Output the [x, y] coordinate of the center of the cell containing the given text.  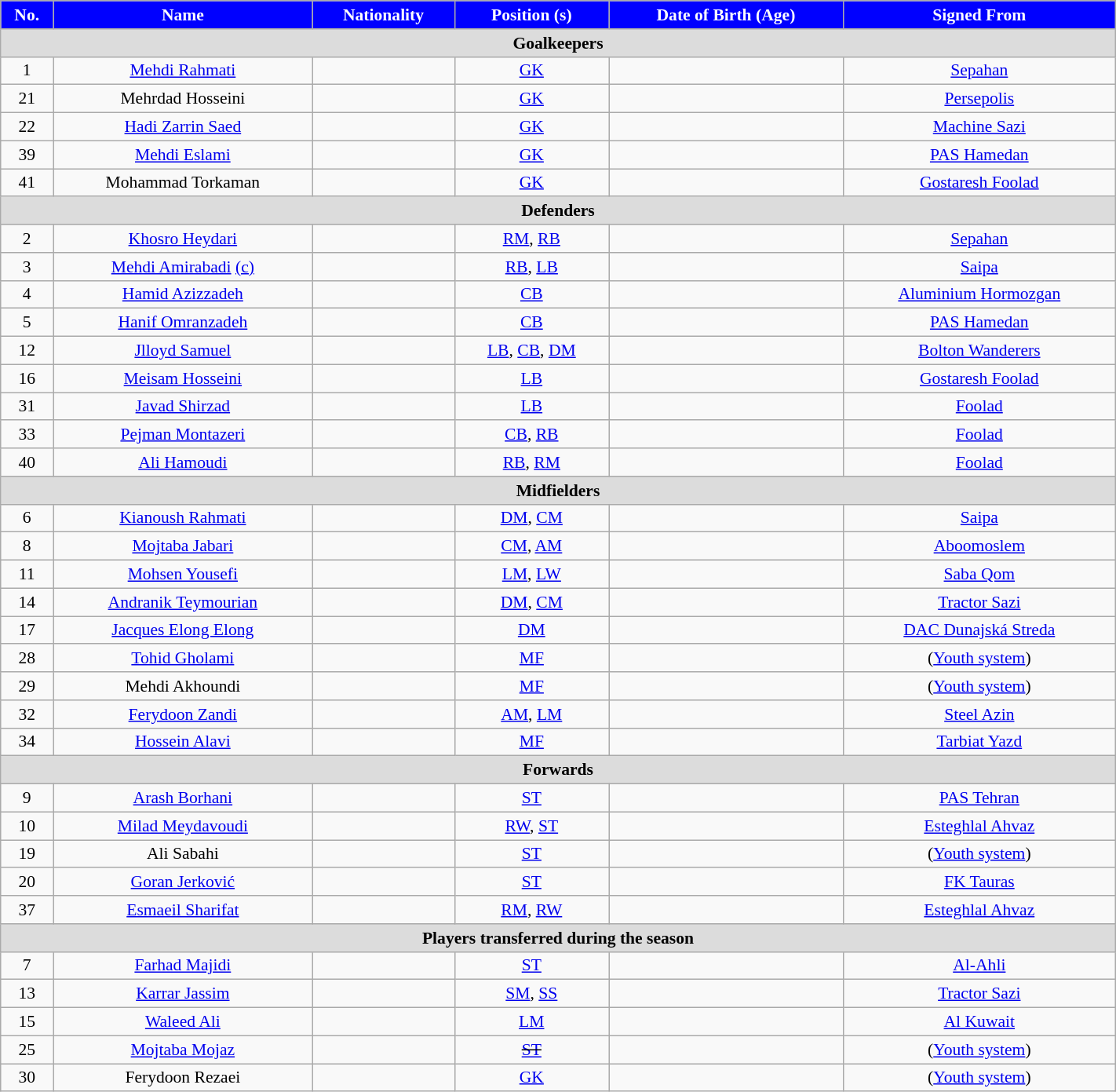
Meisam Hosseini [183, 378]
7 [27, 966]
2 [27, 239]
Goran Jerković [183, 882]
Mehdi Akhoundi [183, 686]
CB, RB [531, 435]
No. [27, 15]
CM, AM [531, 546]
Kianoush Rahmati [183, 518]
Tarbiat Yazd [979, 742]
Khosro Heydari [183, 239]
33 [27, 435]
19 [27, 854]
PAS Tehran [979, 798]
Hamid Azizzadeh [183, 294]
6 [27, 518]
LM [531, 1022]
Saba Qom [979, 575]
Signed From [979, 15]
17 [27, 630]
Farhad Majidi [183, 966]
10 [27, 826]
37 [27, 910]
Position (s) [531, 15]
Hadi Zarrin Saed [183, 127]
Nationality [383, 15]
41 [27, 183]
Pejman Montazeri [183, 435]
Machine Sazi [979, 127]
31 [27, 407]
Players transferred during the season [558, 938]
39 [27, 155]
Al-Ahli [979, 966]
Ferydoon Rezaei [183, 1078]
RM, RB [531, 239]
16 [27, 378]
22 [27, 127]
Persepolis [979, 99]
Name [183, 15]
Mojtaba Jabari [183, 546]
Aboomoslem [979, 546]
13 [27, 994]
Hossein Alavi [183, 742]
9 [27, 798]
FK Tauras [979, 882]
Mojtaba Mojaz [183, 1050]
Mehdi Eslami [183, 155]
Midfielders [558, 491]
29 [27, 686]
Ferydoon Zandi [183, 714]
DAC Dunajská Streda [979, 630]
Forwards [558, 770]
Mehrdad Hosseini [183, 99]
RM, RW [531, 910]
RW, ST [531, 826]
LM, LW [531, 575]
Aluminium Hormozgan [979, 294]
Javad Shirzad [183, 407]
Waleed Ali [183, 1022]
DM [531, 630]
30 [27, 1078]
Mohammad Torkaman [183, 183]
28 [27, 659]
40 [27, 462]
Esmaeil Sharifat [183, 910]
1 [27, 71]
SM, SS [531, 994]
Mehdi Rahmati [183, 71]
Jacques Elong Elong [183, 630]
8 [27, 546]
Arash Borhani [183, 798]
34 [27, 742]
Al Kuwait [979, 1022]
Ali Sabahi [183, 854]
11 [27, 575]
Tohid Gholami [183, 659]
AM, LM [531, 714]
LB, CB, DM [531, 351]
Date of Birth (Age) [727, 15]
15 [27, 1022]
Bolton Wanderers [979, 351]
25 [27, 1050]
RB, RM [531, 462]
20 [27, 882]
Goalkeepers [558, 43]
4 [27, 294]
Steel Azin [979, 714]
5 [27, 323]
21 [27, 99]
Hanif Omranzadeh [183, 323]
Mehdi Amirabadi (c) [183, 267]
Ali Hamoudi [183, 462]
12 [27, 351]
RB, LB [531, 267]
3 [27, 267]
Jlloyd Samuel [183, 351]
Defenders [558, 211]
Karrar Jassim [183, 994]
Mohsen Yousefi [183, 575]
32 [27, 714]
Milad Meydavoudi [183, 826]
Andranik Teymourian [183, 602]
14 [27, 602]
